Scan for the cell matching the given text and deliver its (x, y) coordinate at center. 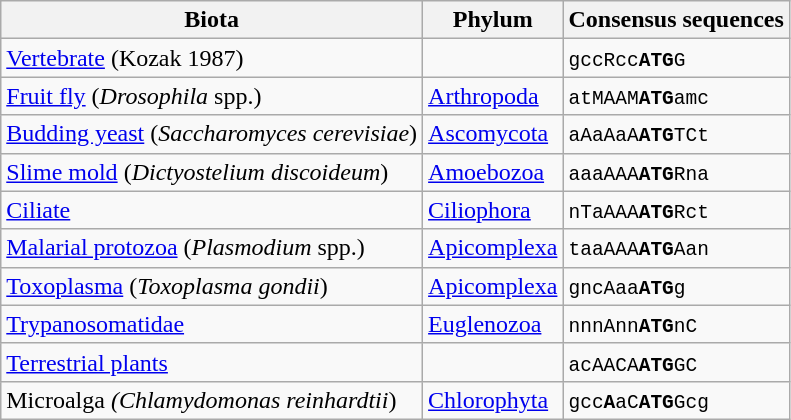
Budding yeast (Saccharomyces cerevisiae) (212, 134)
taaAAAATGAan (676, 248)
Fruit fly (Drosophila spp.) (212, 96)
Chlorophyta (493, 400)
Ascomycota (493, 134)
gccAaCATGGcg (676, 400)
aaaAAAATGRna (676, 172)
Slime mold (Dictyostelium discoideum) (212, 172)
Arthropoda (493, 96)
Malarial protozoa (Plasmodium spp.) (212, 248)
Biota (212, 20)
nnnAnnATGnC (676, 324)
Terrestrial plants (212, 362)
Euglenozoa (493, 324)
gccRccATGG (676, 58)
Trypanosomatidae (212, 324)
Microalga (Chlamydomonas reinhardtii) (212, 400)
Consensus sequences (676, 20)
Phylum (493, 20)
aAaAaAATGTCt (676, 134)
acAACAATGGC (676, 362)
gncAaaATGg (676, 286)
Toxoplasma (Toxoplasma gondii) (212, 286)
Vertebrate (Kozak 1987) (212, 58)
nTaAAAATGRct (676, 210)
Amoebozoa (493, 172)
atMAAMATGamc (676, 96)
Ciliophora (493, 210)
Ciliate (212, 210)
